Extract the [x, y] coordinate from the center of the cell holding the provided text.  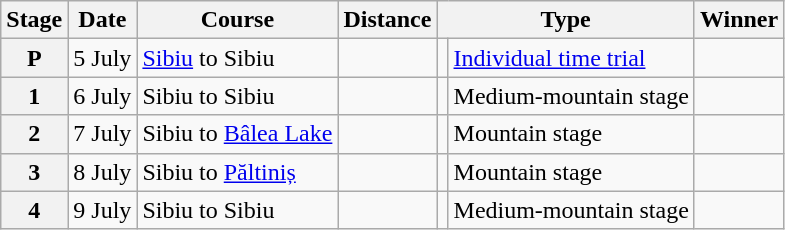
Course [238, 20]
Date [102, 20]
Winner [738, 20]
6 July [102, 96]
7 July [102, 134]
2 [34, 134]
Sibiu to Bâlea Lake [238, 134]
1 [34, 96]
Type [566, 20]
Sibiu to Păltiniș [238, 172]
5 July [102, 58]
8 July [102, 172]
Individual time trial [571, 58]
P [34, 58]
4 [34, 210]
Stage [34, 20]
Distance [388, 20]
3 [34, 172]
9 July [102, 210]
